For the text-containing cell, return its midpoint in (x, y) coordinate format. 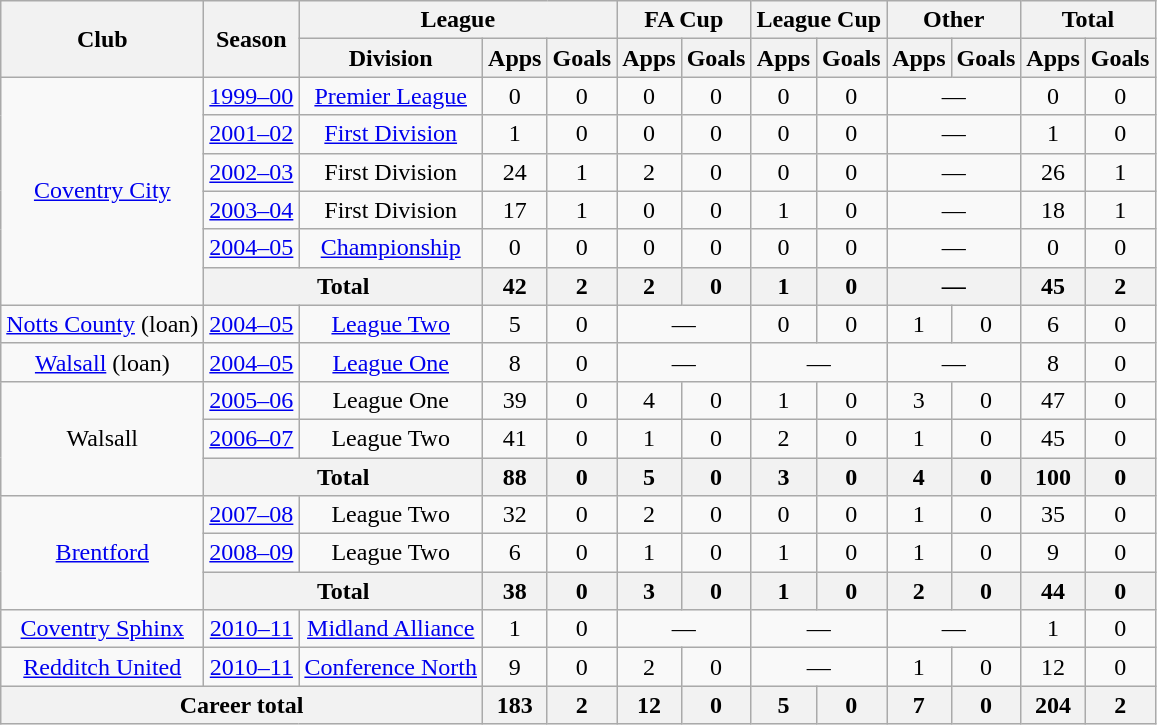
Midland Alliance (391, 629)
7 (919, 705)
Walsall (loan) (102, 362)
17 (515, 210)
Coventry Sphinx (102, 629)
183 (515, 705)
2005–06 (252, 400)
Club (102, 39)
Conference North (391, 667)
League (458, 20)
Career total (242, 705)
24 (515, 172)
Premier League (391, 96)
2003–04 (252, 210)
2006–07 (252, 438)
FA Cup (684, 20)
2007–08 (252, 515)
1999–00 (252, 96)
39 (515, 400)
Division (391, 58)
Redditch United (102, 667)
Notts County (loan) (102, 324)
35 (1053, 515)
204 (1053, 705)
38 (515, 591)
Brentford (102, 553)
2008–09 (252, 553)
Other (954, 20)
47 (1053, 400)
Championship (391, 248)
42 (515, 286)
Walsall (102, 438)
Season (252, 39)
32 (515, 515)
41 (515, 438)
26 (1053, 172)
100 (1053, 477)
2001–02 (252, 134)
2002–03 (252, 172)
League Cup (819, 20)
18 (1053, 210)
Coventry City (102, 191)
88 (515, 477)
44 (1053, 591)
